Identify which cell holds the provided text, then report its [x, y] central coordinate. 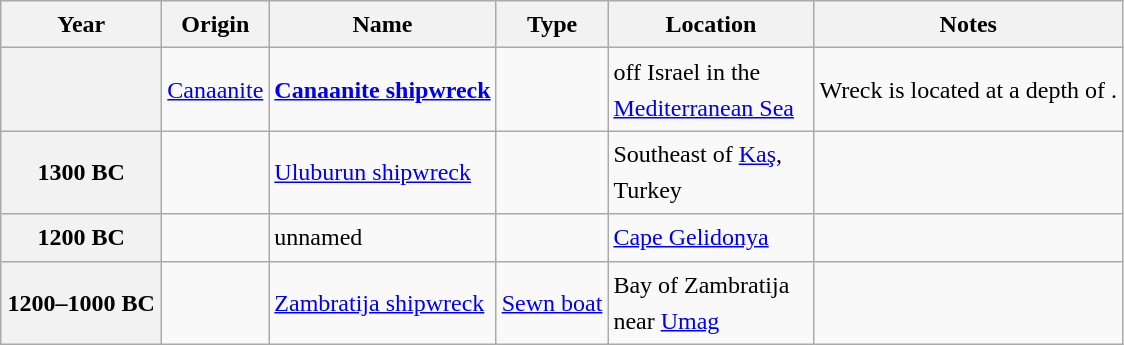
Bay of Zambratija near Umag [711, 302]
Origin [216, 24]
1200 BC [82, 238]
Canaanite shipwreck [382, 90]
1300 BC [82, 172]
Year [82, 24]
1200–1000 BC [82, 302]
Wreck is located at a depth of . [968, 90]
Canaanite [216, 90]
Cape Gelidonya [711, 238]
Notes [968, 24]
off Israel in the Mediterranean Sea [711, 90]
unnamed [382, 238]
Southeast of Kaş, Turkey [711, 172]
Type [552, 24]
Zambratija shipwreck [382, 302]
Sewn boat [552, 302]
Name [382, 24]
Uluburun shipwreck [382, 172]
Location [711, 24]
